Determine the [X, Y] coordinate at the center of the cell enclosing the given text.  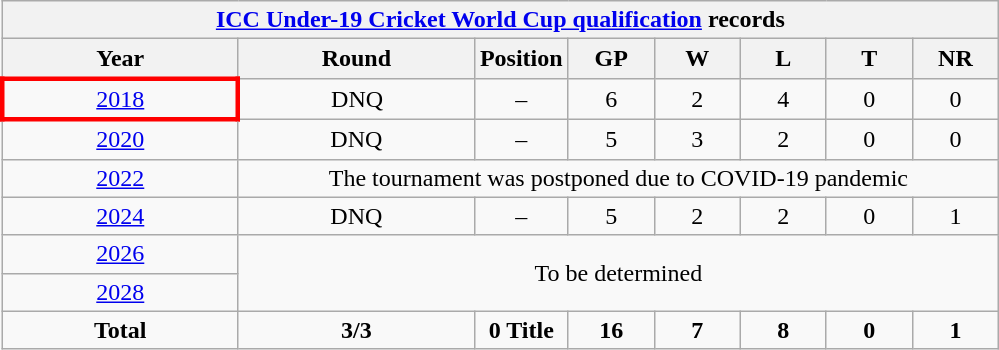
ICC Under-19 Cricket World Cup qualification records [500, 20]
W [697, 59]
The tournament was postponed due to COVID-19 pandemic [618, 178]
2020 [120, 139]
Position [521, 59]
Round [356, 59]
T [869, 59]
L [783, 59]
0 Title [521, 330]
6 [611, 98]
2026 [120, 254]
2028 [120, 292]
GP [611, 59]
3/3 [356, 330]
2018 [120, 98]
NR [955, 59]
To be determined [618, 273]
7 [697, 330]
4 [783, 98]
Total [120, 330]
16 [611, 330]
Year [120, 59]
2022 [120, 178]
8 [783, 330]
3 [697, 139]
2024 [120, 216]
